Search for the cell housing the specified text and yield its [x, y] center coordinate. 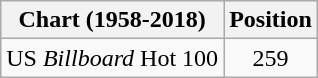
259 [271, 58]
US Billboard Hot 100 [112, 58]
Position [271, 20]
Chart (1958-2018) [112, 20]
